Return (X, Y) of the center of cell containing provided text 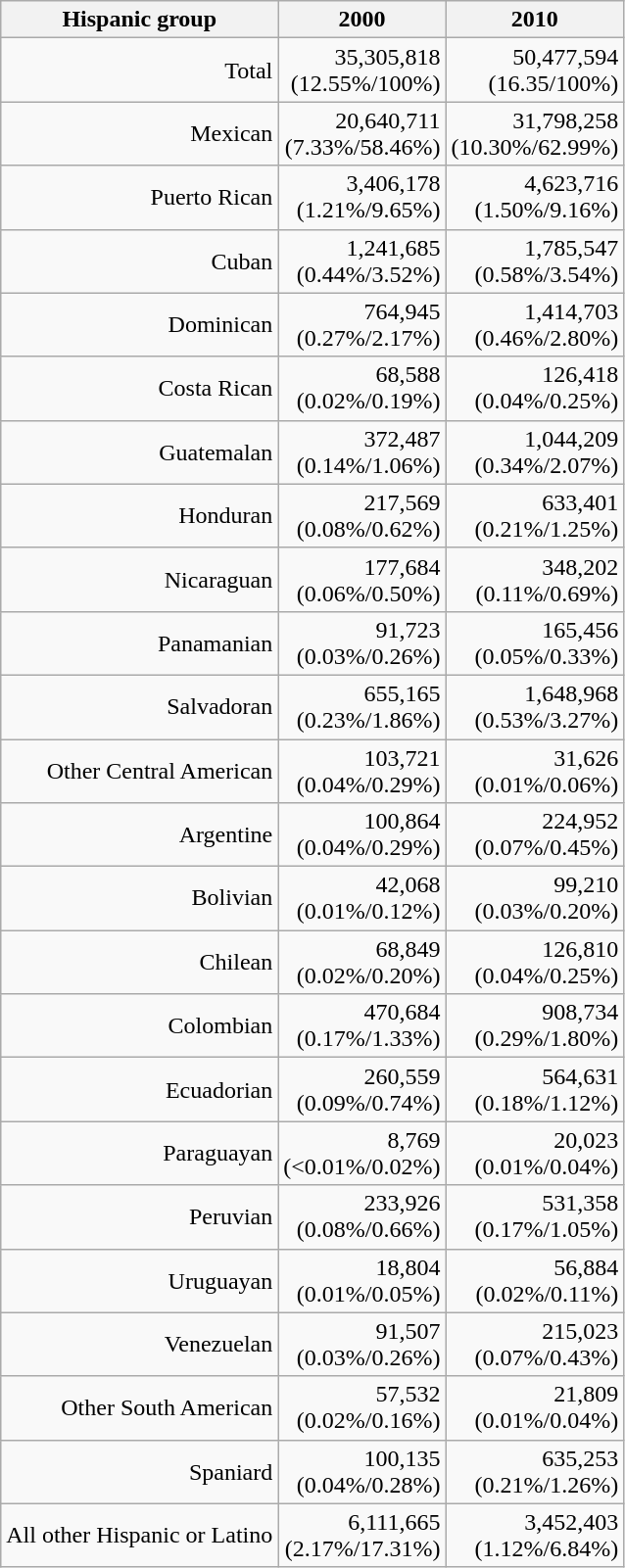
1,648,968 (0.53%/3.27%) (535, 707)
177,684 (0.06%/0.50%) (362, 580)
35,305,818 (12.55%/100%) (362, 71)
6,111,665 (2.17%/17.31%) (362, 1536)
233,926 (0.08%/0.66%) (362, 1216)
Venezuelan (139, 1344)
Other South American (139, 1408)
372,487 (0.14%/1.06%) (362, 452)
100,135 (0.04%/0.28%) (362, 1471)
1,241,685 (0.44%/3.52%) (362, 261)
20,023 (0.01%/0.04%) (535, 1154)
Paraguayan (139, 1154)
91,723 (0.03%/0.26%) (362, 642)
1,414,703 (0.46%/2.80%) (535, 325)
31,798,258 (10.30%/62.99%) (535, 133)
Mexican (139, 133)
Nicaraguan (139, 580)
18,804 (0.01%/0.05%) (362, 1281)
655,165 (0.23%/1.86%) (362, 707)
1,785,547 (0.58%/3.54%) (535, 261)
68,588 (0.02%/0.19%) (362, 388)
Guatemalan (139, 452)
100,864 (0.04%/0.29%) (362, 834)
764,945 (0.27%/2.17%) (362, 325)
103,721 (0.04%/0.29%) (362, 770)
165,456 (0.05%/0.33%) (535, 642)
224,952 (0.07%/0.45%) (535, 834)
91,507 (0.03%/0.26%) (362, 1344)
99,210 (0.03%/0.20%) (535, 899)
Spaniard (139, 1471)
Total (139, 71)
2000 (362, 20)
Colombian (139, 1026)
3,406,178 (1.21%/9.65%) (362, 198)
126,810 (0.04%/0.25%) (535, 962)
Peruvian (139, 1216)
3,452,403 (1.12%/6.84%) (535, 1536)
348,202 (0.11%/0.69%) (535, 580)
Cuban (139, 261)
Panamanian (139, 642)
21,809 (0.01%/0.04%) (535, 1408)
31,626 (0.01%/0.06%) (535, 770)
Costa Rican (139, 388)
Dominican (139, 325)
20,640,711 (7.33%/58.46%) (362, 133)
Uruguayan (139, 1281)
4,623,716 (1.50%/9.16%) (535, 198)
908,734 (0.29%/1.80%) (535, 1026)
Other Central American (139, 770)
Salvadoran (139, 707)
1,044,209 (0.34%/2.07%) (535, 452)
564,631 (0.18%/1.12%) (535, 1089)
126,418 (0.04%/0.25%) (535, 388)
42,068 (0.01%/0.12%) (362, 899)
217,569 (0.08%/0.62%) (362, 515)
Bolivian (139, 899)
Hispanic group (139, 20)
215,023 (0.07%/0.43%) (535, 1344)
531,358 (0.17%/1.05%) (535, 1216)
Puerto Rican (139, 198)
Argentine (139, 834)
Ecuadorian (139, 1089)
50,477,594 (16.35/100%) (535, 71)
470,684 (0.17%/1.33%) (362, 1026)
All other Hispanic or Latino (139, 1536)
56,884 (0.02%/0.11%) (535, 1281)
260,559 (0.09%/0.74%) (362, 1089)
68,849 (0.02%/0.20%) (362, 962)
633,401 (0.21%/1.25%) (535, 515)
635,253 (0.21%/1.26%) (535, 1471)
Chilean (139, 962)
57,532 (0.02%/0.16%) (362, 1408)
8,769 (<0.01%/0.02%) (362, 1154)
Honduran (139, 515)
2010 (535, 20)
